Identify which cell holds the provided text, then report its [X, Y] central coordinate. 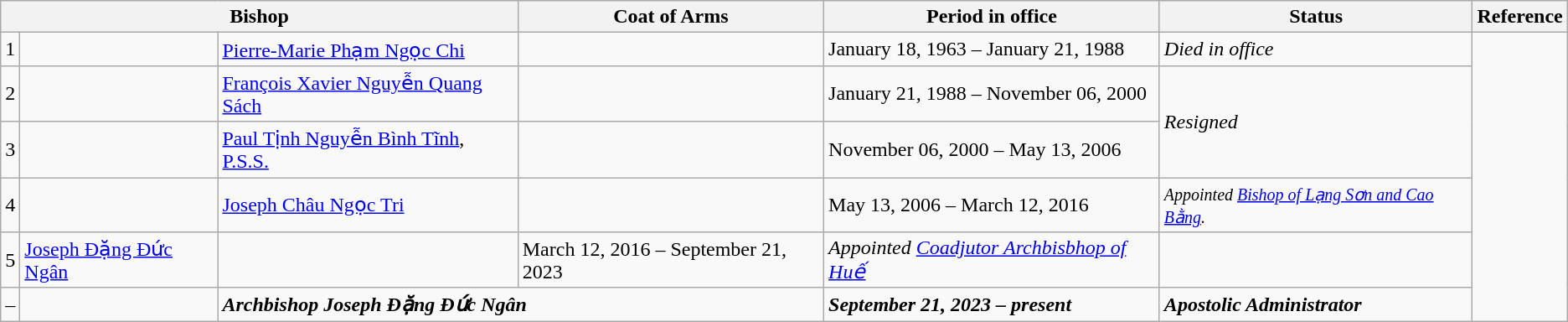
Died in office [1316, 49]
2 [10, 94]
3 [10, 149]
Coat of Arms [670, 17]
November 06, 2000 – May 13, 2006 [992, 149]
Reference [1519, 17]
Archbishop Joseph Ðặng Ðức Ngân [521, 304]
1 [10, 49]
January 21, 1988 – November 06, 2000 [992, 94]
May 13, 2006 – March 12, 2016 [992, 205]
Appointed Bishop of Lạng Sơn and Cao Bằng. [1316, 205]
January 18, 1963 – January 21, 1988 [992, 49]
Paul Tịnh Nguyễn Bình Tĩnh, P.S.S. [368, 149]
Period in office [992, 17]
5 [10, 260]
Bishop [260, 17]
– [10, 304]
Resigned [1316, 121]
François Xavier Nguyễn Quang Sách [368, 94]
Apostolic Administrator [1316, 304]
Appointed Coadjutor Archbisbhop of Huế [992, 260]
Joseph Ðặng Ðức Ngân [119, 260]
March 12, 2016 – September 21, 2023 [670, 260]
Joseph Châu Ngọc Tri [368, 205]
September 21, 2023 – present [992, 304]
Pierre-Marie Phạm Ngọc Chi [368, 49]
4 [10, 205]
Status [1316, 17]
